Capture the cell that displays the provided text and extract its (X, Y) central coordinate. 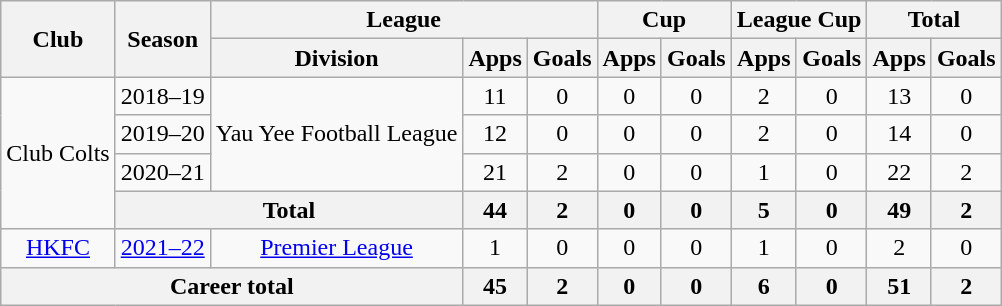
2021–22 (162, 248)
Career total (232, 286)
HKFC (58, 248)
League Cup (799, 20)
49 (899, 210)
12 (495, 134)
Club Colts (58, 153)
Premier League (336, 248)
11 (495, 96)
45 (495, 286)
6 (764, 286)
44 (495, 210)
Season (162, 39)
2018–19 (162, 96)
22 (899, 172)
Division (336, 58)
14 (899, 134)
2019–20 (162, 134)
51 (899, 286)
League (404, 20)
13 (899, 96)
5 (764, 210)
Yau Yee Football League (336, 134)
21 (495, 172)
Cup (664, 20)
Club (58, 39)
2020–21 (162, 172)
